Return [x, y] of the center of cell containing provided text 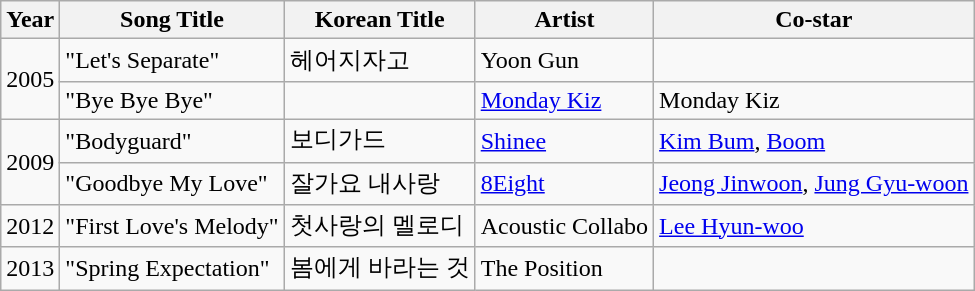
봄에게 바라는 것 [380, 268]
2005 [30, 80]
"Bodyguard" [172, 140]
잘가요 내사랑 [380, 184]
Jeong Jinwoon, Jung Gyu-woon [814, 184]
Kim Bum, Boom [814, 140]
Korean Title [380, 20]
"Spring Expectation" [172, 268]
헤어지자고 [380, 60]
2009 [30, 162]
"Let's Separate" [172, 60]
Shinee [564, 140]
Year [30, 20]
The Position [564, 268]
Lee Hyun-woo [814, 226]
첫사랑의 멜로디 [380, 226]
"First Love's Melody" [172, 226]
2012 [30, 226]
Yoon Gun [564, 60]
"Bye Bye Bye" [172, 100]
Artist [564, 20]
8Eight [564, 184]
Song Title [172, 20]
Co-star [814, 20]
Acoustic Collabo [564, 226]
2013 [30, 268]
"Goodbye My Love" [172, 184]
보디가드 [380, 140]
